Output the [X, Y] coordinate of the center of the cell containing the given text.  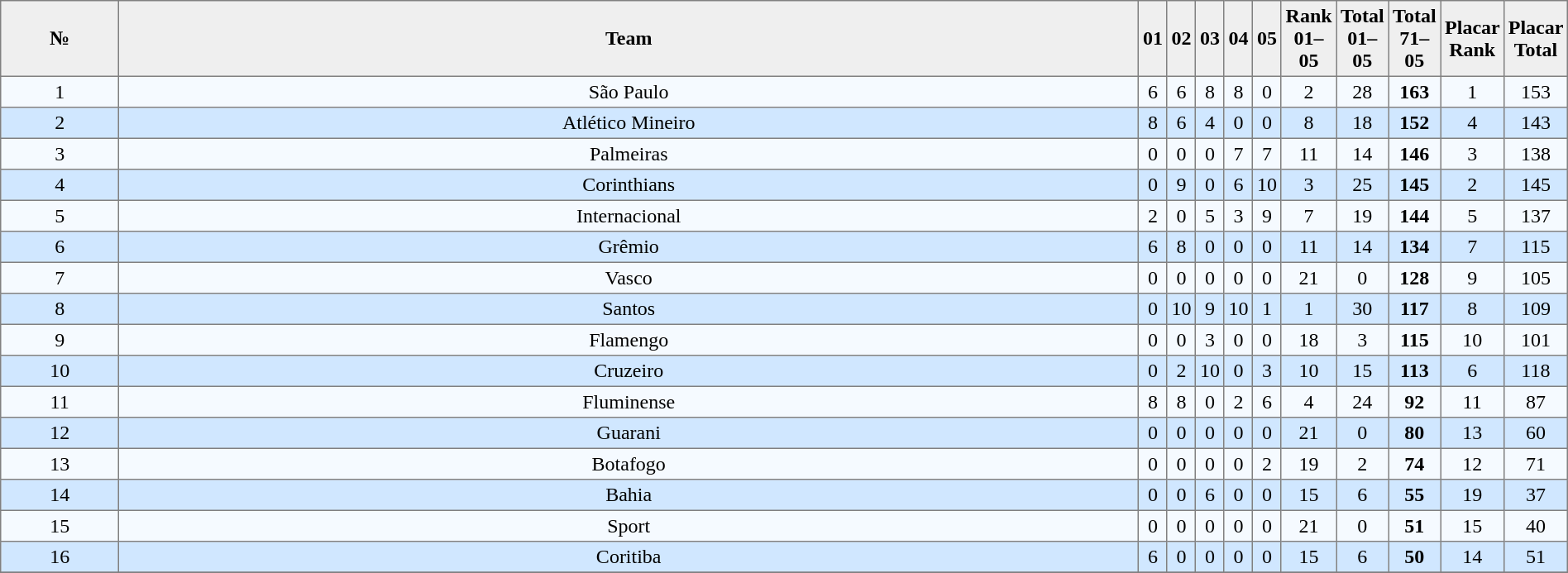
Placar Total [1537, 39]
№ [60, 39]
Cruzeiro [629, 371]
28 [1363, 92]
25 [1363, 185]
24 [1363, 402]
Fluminense [629, 402]
101 [1537, 340]
Coritiba [629, 557]
Team [629, 39]
Total 71–05 [1414, 39]
Total 01–05 [1363, 39]
30 [1363, 309]
Guarani [629, 433]
Rank 01–05 [1308, 39]
Sport [629, 526]
05 [1267, 39]
16 [60, 557]
80 [1414, 433]
Grêmio [629, 247]
Botafogo [629, 464]
144 [1414, 216]
138 [1537, 154]
Vasco [629, 278]
55 [1414, 495]
04 [1238, 39]
71 [1537, 464]
Flamengo [629, 340]
117 [1414, 309]
São Paulo [629, 92]
163 [1414, 92]
113 [1414, 371]
03 [1210, 39]
Placar Rank [1472, 39]
02 [1181, 39]
146 [1414, 154]
40 [1537, 526]
137 [1537, 216]
37 [1537, 495]
152 [1414, 123]
74 [1414, 464]
Atlético Mineiro [629, 123]
01 [1153, 39]
128 [1414, 278]
50 [1414, 557]
105 [1537, 278]
143 [1537, 123]
134 [1414, 247]
60 [1537, 433]
153 [1537, 92]
Corinthians [629, 185]
Santos [629, 309]
92 [1414, 402]
109 [1537, 309]
87 [1537, 402]
Palmeiras [629, 154]
Bahia [629, 495]
Internacional [629, 216]
118 [1537, 371]
